Search for the cell housing the specified text and yield its (x, y) center coordinate. 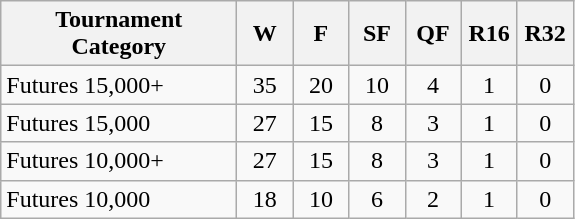
QF (433, 34)
F (321, 34)
Tournament Category (119, 34)
Futures 15,000 (119, 123)
6 (377, 199)
Futures 10,000+ (119, 161)
R16 (489, 34)
W (265, 34)
Futures 10,000 (119, 199)
2 (433, 199)
R32 (545, 34)
18 (265, 199)
20 (321, 85)
4 (433, 85)
SF (377, 34)
35 (265, 85)
Futures 15,000+ (119, 85)
